Return (x, y) of the center of cell containing provided text 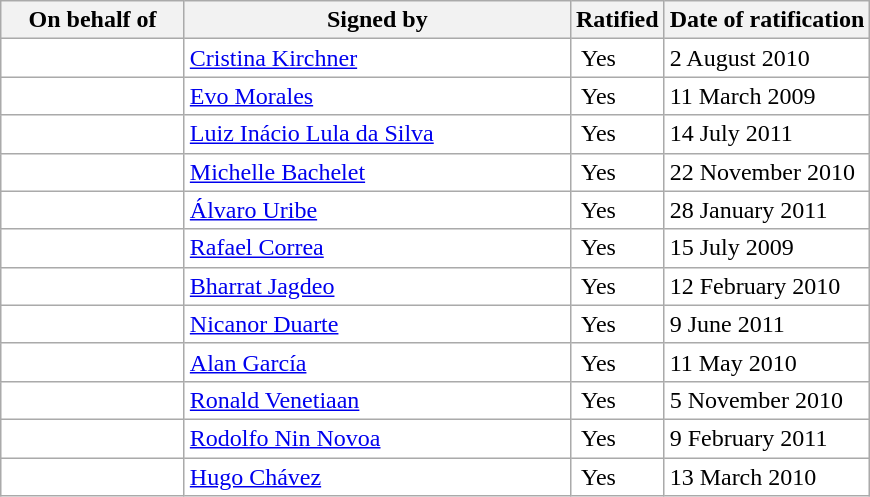
28 January 2011 (767, 210)
12 February 2010 (767, 286)
2 August 2010 (767, 58)
Rodolfo Nin Novoa (377, 438)
Bharrat Jagdeo (377, 286)
Ratified (617, 20)
9 February 2011 (767, 438)
14 July 2011 (767, 134)
Cristina Kirchner (377, 58)
Nicanor Duarte (377, 324)
Luiz Inácio Lula da Silva (377, 134)
Hugo Chávez (377, 477)
Alan García (377, 362)
9 June 2011 (767, 324)
11 May 2010 (767, 362)
5 November 2010 (767, 400)
13 March 2010 (767, 477)
11 March 2009 (767, 96)
Michelle Bachelet (377, 172)
Ronald Venetiaan (377, 400)
Evo Morales (377, 96)
Signed by (377, 20)
22 November 2010 (767, 172)
Date of ratification (767, 20)
On behalf of (93, 20)
Rafael Correa (377, 248)
Álvaro Uribe (377, 210)
15 July 2009 (767, 248)
